Provide the (X, Y) coordinate of the cell's center where the given text is located.  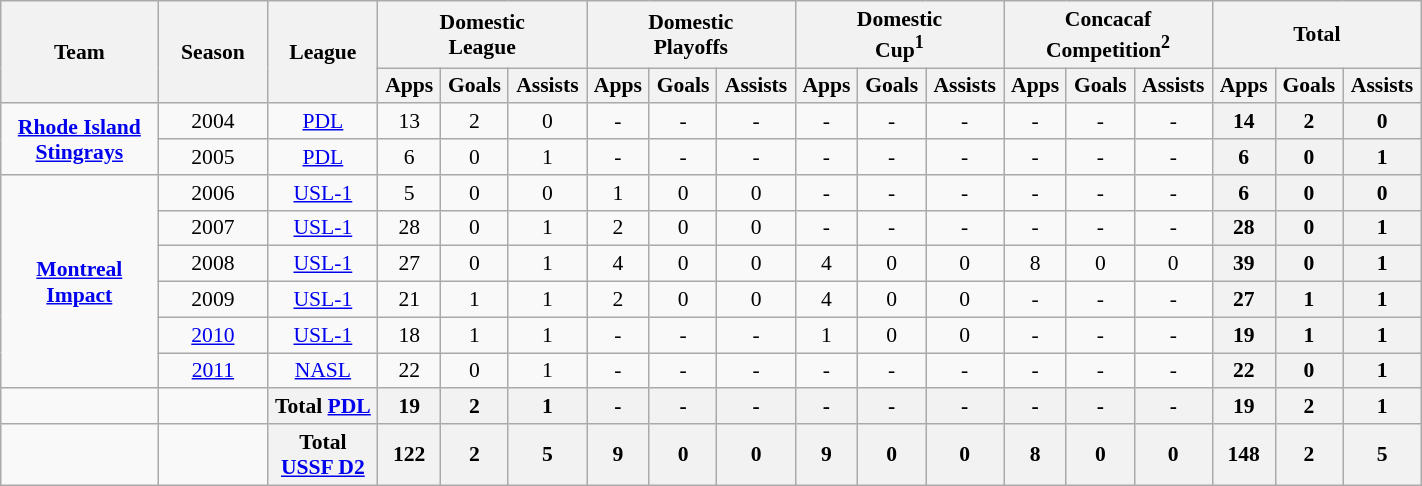
NASL (323, 371)
39 (1244, 264)
Season (213, 52)
21 (410, 300)
Rhode Island Stingrays (80, 140)
2007 (213, 228)
DomesticCup1 (900, 34)
DomesticPlayoffs (690, 34)
2004 (213, 122)
2008 (213, 264)
2010 (213, 335)
DomesticLeague (482, 34)
Total (1316, 34)
2005 (213, 157)
122 (410, 454)
148 (1244, 454)
ConcacafCompetition2 (1108, 34)
2009 (213, 300)
2006 (213, 193)
League (323, 52)
Total USSF D2 (323, 454)
13 (410, 122)
Montreal Impact (80, 282)
14 (1244, 122)
18 (410, 335)
2011 (213, 371)
Team (80, 52)
Total PDL (323, 407)
